Output the [X, Y] coordinate of the center of the cell containing the given text.  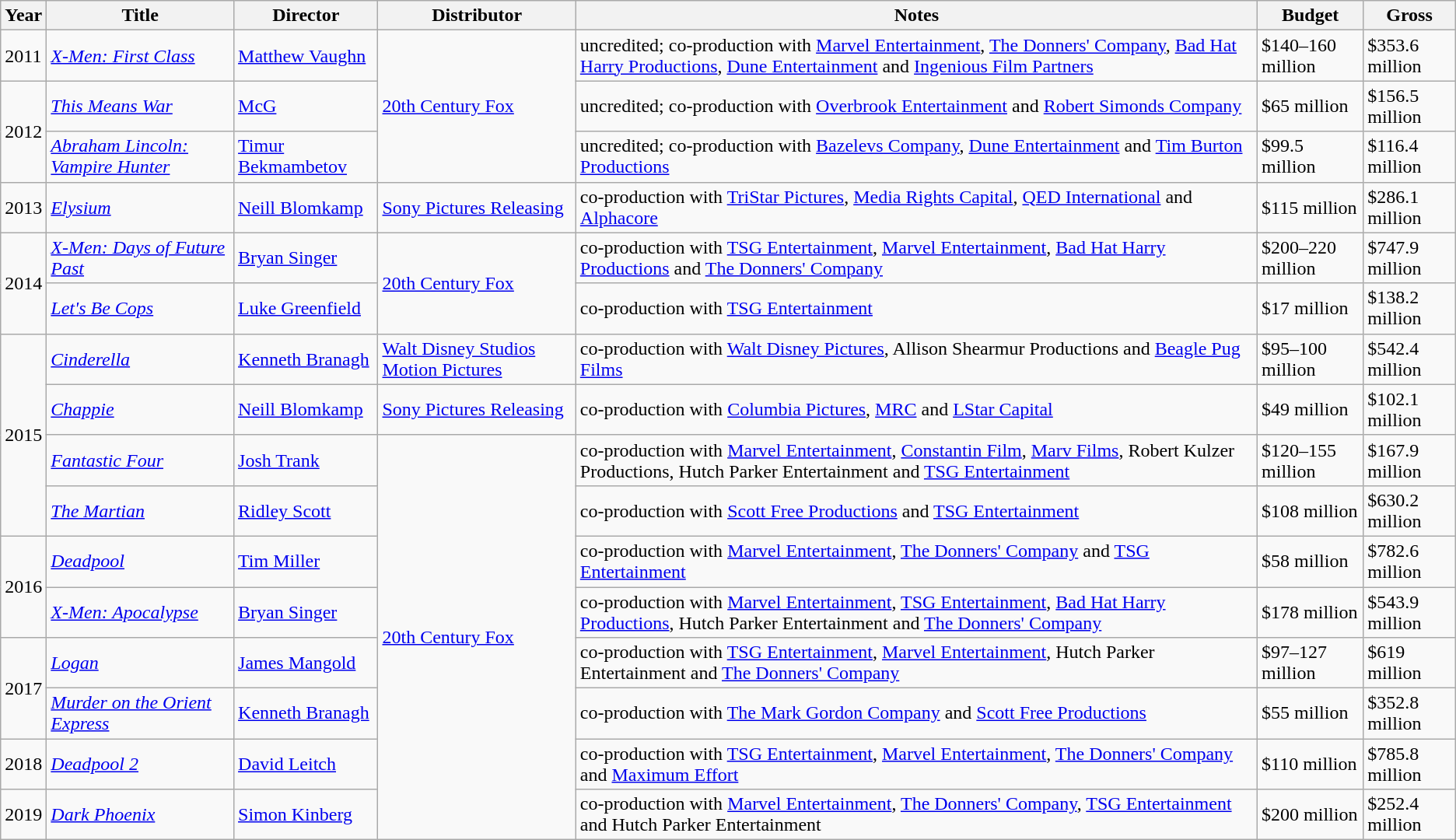
Year [23, 16]
co-production with Walt Disney Pictures, Allison Shearmur Productions and Beagle Pug Films [916, 359]
Gross [1409, 16]
$156.5 million [1409, 106]
uncredited; co-production with Overbrook Entertainment and Robert Simonds Company [916, 106]
Distributor [477, 16]
$200–220 million [1311, 258]
$65 million [1311, 106]
$49 million [1311, 409]
McG [306, 106]
co-production with Columbia Pictures, MRC and LStar Capital [916, 409]
$252.4 million [1409, 815]
2018 [23, 764]
$116.4 million [1409, 157]
$782.6 million [1409, 562]
$353.6 million [1409, 56]
$99.5 million [1311, 157]
$630.2 million [1409, 510]
uncredited; co-production with Bazelevs Company, Dune Entertainment and Tim Burton Productions [916, 157]
Elysium [140, 207]
$200 million [1311, 815]
Simon Kinberg [306, 815]
co-production with TSG Entertainment [916, 308]
Tim Miller [306, 562]
uncredited; co-production with Marvel Entertainment, The Donners' Company, Bad Hat Harry Productions, Dune Entertainment and Ingenious Film Partners [916, 56]
co-production with Marvel Entertainment, The Donners' Company, TSG Entertainment and Hutch Parker Entertainment [916, 815]
co-production with Marvel Entertainment, Constantin Film, Marv Films, Robert Kulzer Productions, Hutch Parker Entertainment and TSG Entertainment [916, 460]
co-production with TriStar Pictures, Media Rights Capital, QED International and Alphacore [916, 207]
$352.8 million [1409, 714]
Dark Phoenix [140, 815]
co-production with Marvel Entertainment, The Donners' Company and TSG Entertainment [916, 562]
David Leitch [306, 764]
Chappie [140, 409]
Josh Trank [306, 460]
2017 [23, 688]
$619 million [1409, 663]
X-Men: Days of Future Past [140, 258]
co-production with Marvel Entertainment, TSG Entertainment, Bad Hat Harry Productions, Hutch Parker Entertainment and The Donners' Company [916, 611]
2012 [23, 131]
2015 [23, 435]
$102.1 million [1409, 409]
$55 million [1311, 714]
The Martian [140, 510]
Timur Bekmambetov [306, 157]
$543.9 million [1409, 611]
Budget [1311, 16]
$286.1 million [1409, 207]
co-production with TSG Entertainment, Marvel Entertainment, Hutch Parker Entertainment and The Donners' Company [916, 663]
Deadpool [140, 562]
$97–127 million [1311, 663]
X-Men: Apocalypse [140, 611]
Let's Be Cops [140, 308]
$115 million [1311, 207]
co-production with TSG Entertainment, Marvel Entertainment, The Donners' Company and Maximum Effort [916, 764]
Cinderella [140, 359]
co-production with Scott Free Productions and TSG Entertainment [916, 510]
Luke Greenfield [306, 308]
This Means War [140, 106]
co-production with TSG Entertainment, Marvel Entertainment, Bad Hat Harry Productions and The Donners' Company [916, 258]
Director [306, 16]
2014 [23, 283]
$108 million [1311, 510]
James Mangold [306, 663]
Abraham Lincoln: Vampire Hunter [140, 157]
Walt Disney Studios Motion Pictures [477, 359]
$178 million [1311, 611]
$785.8 million [1409, 764]
$120–155 million [1311, 460]
$17 million [1311, 308]
2016 [23, 586]
Title [140, 16]
$58 million [1311, 562]
$747.9 million [1409, 258]
2013 [23, 207]
Notes [916, 16]
$138.2 million [1409, 308]
X-Men: First Class [140, 56]
2019 [23, 815]
Logan [140, 663]
Ridley Scott [306, 510]
Fantastic Four [140, 460]
Deadpool 2 [140, 764]
$167.9 million [1409, 460]
co-production with The Mark Gordon Company and Scott Free Productions [916, 714]
$110 million [1311, 764]
Matthew Vaughn [306, 56]
$542.4 million [1409, 359]
Murder on the Orient Express [140, 714]
$95–100 million [1311, 359]
2011 [23, 56]
$140–160 million [1311, 56]
